Return the [X, Y] coordinate for the center point of the cell that contains the specified text.  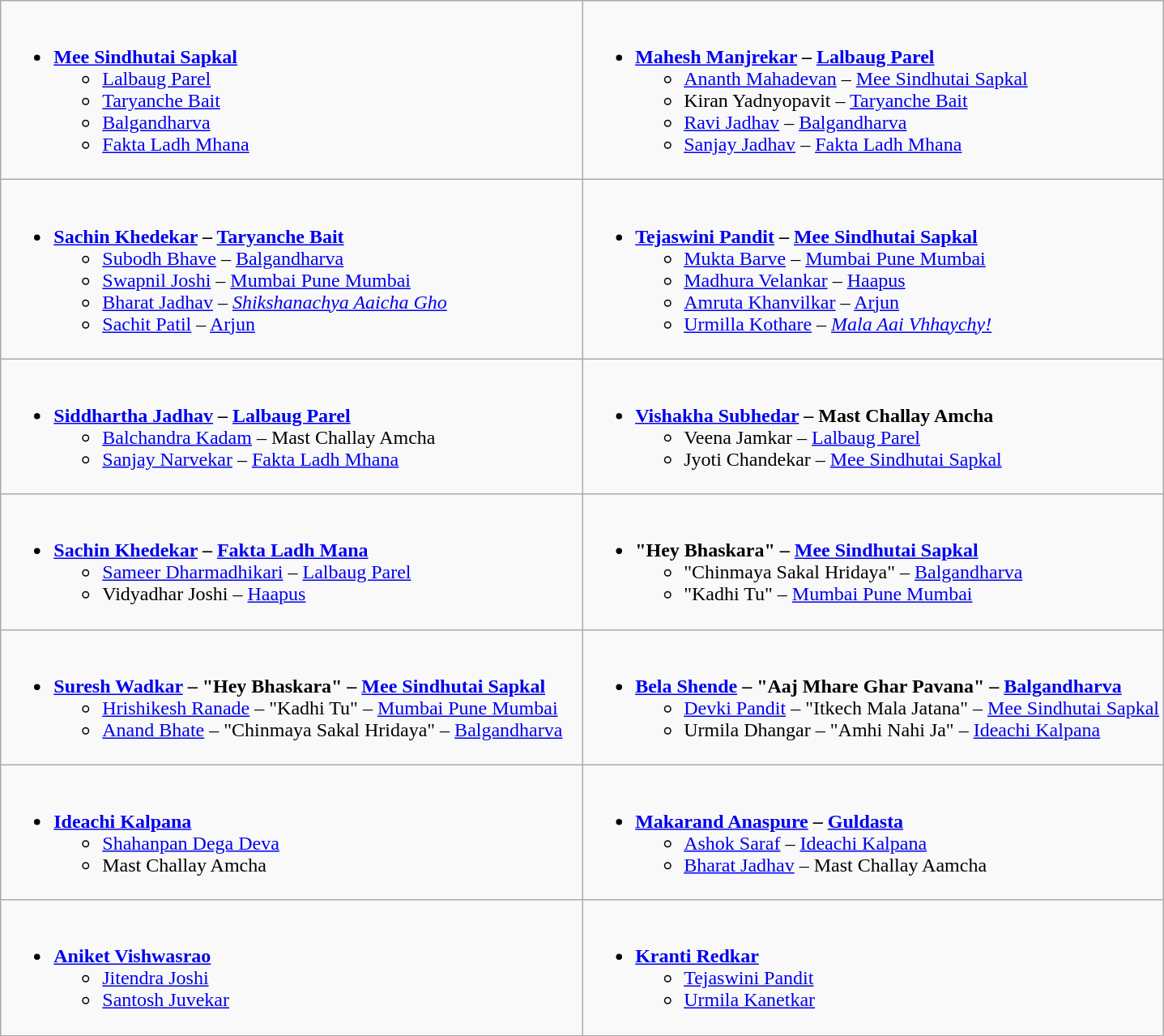
Aniket VishwasraoJitendra JoshiSantosh Juvekar [292, 967]
Vishakha Subhedar – Mast Challay AmchaVeena Jamkar – Lalbaug ParelJyoti Chandekar – Mee Sindhutai Sapkal [873, 426]
Mee Sindhutai SapkalLalbaug ParelTaryanche BaitBalgandharvaFakta Ladh Mhana [292, 91]
Siddhartha Jadhav – Lalbaug ParelBalchandra Kadam – Mast Challay AmchaSanjay Narvekar – Fakta Ladh Mhana [292, 426]
Makarand Anaspure – GuldastaAshok Saraf – Ideachi KalpanaBharat Jadhav – Mast Challay Aamcha [873, 833]
Kranti RedkarTejaswini PanditUrmila Kanetkar [873, 967]
Ideachi KalpanaShahanpan Dega DevaMast Challay Amcha [292, 833]
"Hey Bhaskara" – Mee Sindhutai Sapkal"Chinmaya Sakal Hridaya" – Balgandharva"Kadhi Tu" – Mumbai Pune Mumbai [873, 562]
Sachin Khedekar – Fakta Ladh ManaSameer Dharmadhikari – Lalbaug ParelVidyadhar Joshi – Haapus [292, 562]
